Determine the [x, y] coordinate at the center of the cell enclosing the given text.  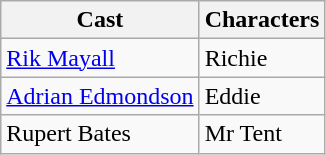
Eddie [262, 96]
Cast [100, 20]
Rik Mayall [100, 58]
Mr Tent [262, 134]
Characters [262, 20]
Richie [262, 58]
Rupert Bates [100, 134]
Adrian Edmondson [100, 96]
